For the text-containing cell, return its midpoint in [x, y] coordinate format. 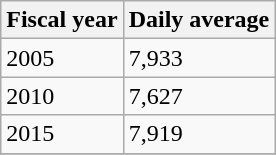
2010 [62, 96]
Fiscal year [62, 20]
7,933 [199, 58]
2005 [62, 58]
7,919 [199, 134]
2015 [62, 134]
7,627 [199, 96]
Daily average [199, 20]
